Search for the cell housing the specified text and yield its (x, y) center coordinate. 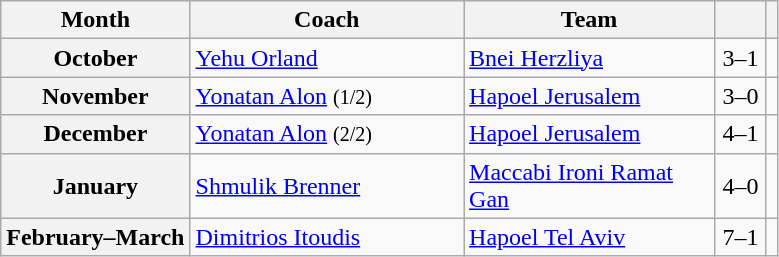
January (96, 186)
Coach (327, 20)
Yonatan Alon (1/2) (327, 96)
Maccabi Ironi Ramat Gan (590, 186)
Shmulik Brenner (327, 186)
Month (96, 20)
7–1 (741, 237)
3–0 (741, 96)
Yonatan Alon (2/2) (327, 134)
Team (590, 20)
November (96, 96)
4–1 (741, 134)
Bnei Herzliya (590, 58)
October (96, 58)
Yehu Orland (327, 58)
Dimitrios Itoudis (327, 237)
4–0 (741, 186)
December (96, 134)
3–1 (741, 58)
Hapoel Tel Aviv (590, 237)
February–March (96, 237)
